Detect which cell encompasses the target text, then output its [X, Y] center coordinate. 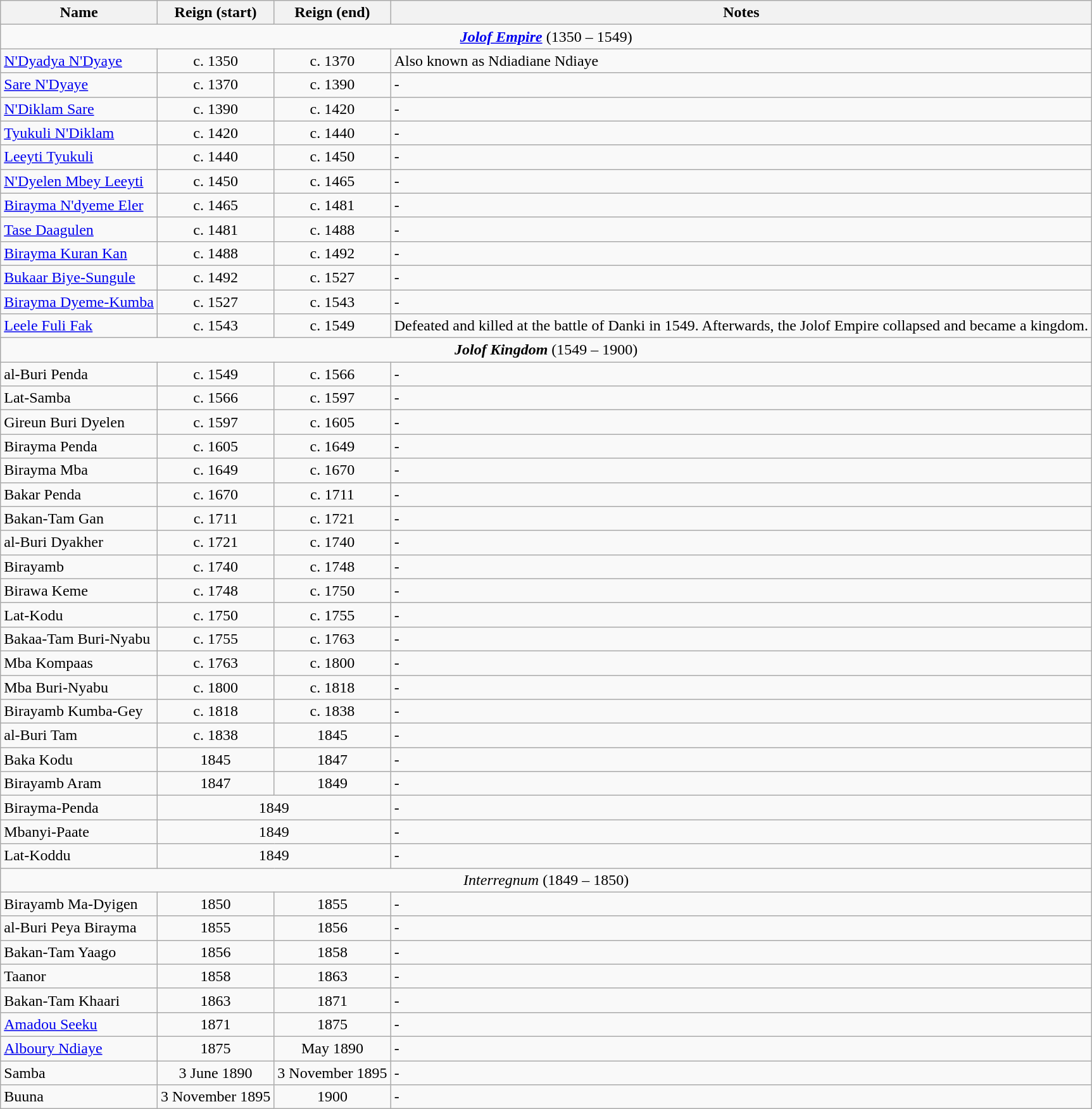
Reign (end) [332, 13]
al-Buri Tam [79, 736]
Birayma Dyeme-Kumba [79, 302]
Bakan-Tam Khaari [79, 1000]
Also known as Ndiadiane Ndiaye [741, 61]
Tase Daagulen [79, 229]
Birayamb [79, 567]
Notes [741, 13]
Lat-Koddu [79, 856]
Defeated and killed at the battle of Danki in 1549. Afterwards, the Jolof Empire collapsed and became a kingdom. [741, 326]
Leeyti Tyukuli [79, 157]
Birayamb Aram [79, 784]
N'Dyelen Mbey Leeyti [79, 181]
c. 1350 [215, 61]
Mbanyi-Paate [79, 832]
Bakaa-Tam Buri-Nyabu [79, 639]
N'Dyadya N'Dyaye [79, 61]
Jolof Empire (1350 – 1549) [546, 37]
Birayma N'dyeme Eler [79, 205]
al-Buri Dyakher [79, 542]
Name [79, 13]
Bakan-Tam Gan [79, 518]
Amadou Seeku [79, 1024]
Lat-Samba [79, 398]
May 1890 [332, 1048]
Birayma Penda [79, 446]
Sare N'Dyaye [79, 85]
Baka Kodu [79, 760]
Bakan-Tam Yaago [79, 952]
Samba [79, 1073]
Reign (start) [215, 13]
Mba Kompaas [79, 663]
al-Buri Peya Birayma [79, 928]
Jolof Kingdom (1549 – 1900) [546, 350]
Bakar Penda [79, 494]
Gireun Buri Dyelen [79, 422]
Birayamb Ma-Dyigen [79, 904]
N'Diklam Sare [79, 109]
Birawa Keme [79, 591]
Tyukuli N'Diklam [79, 133]
Buuna [79, 1097]
1850 [215, 904]
Bukaar Biye-Sungule [79, 277]
Interregnum (1849 – 1850) [546, 880]
1900 [332, 1097]
Birayma-Penda [79, 808]
Mba Buri-Nyabu [79, 687]
Leele Fuli Fak [79, 326]
Lat-Kodu [79, 615]
Birayma Kuran Kan [79, 253]
al-Buri Penda [79, 374]
Taanor [79, 976]
Birayamb Kumba-Gey [79, 711]
Alboury Ndiaye [79, 1048]
Birayma Mba [79, 470]
3 June 1890 [215, 1073]
